Locate the cell with the specified text and output its [x, y] center coordinate. 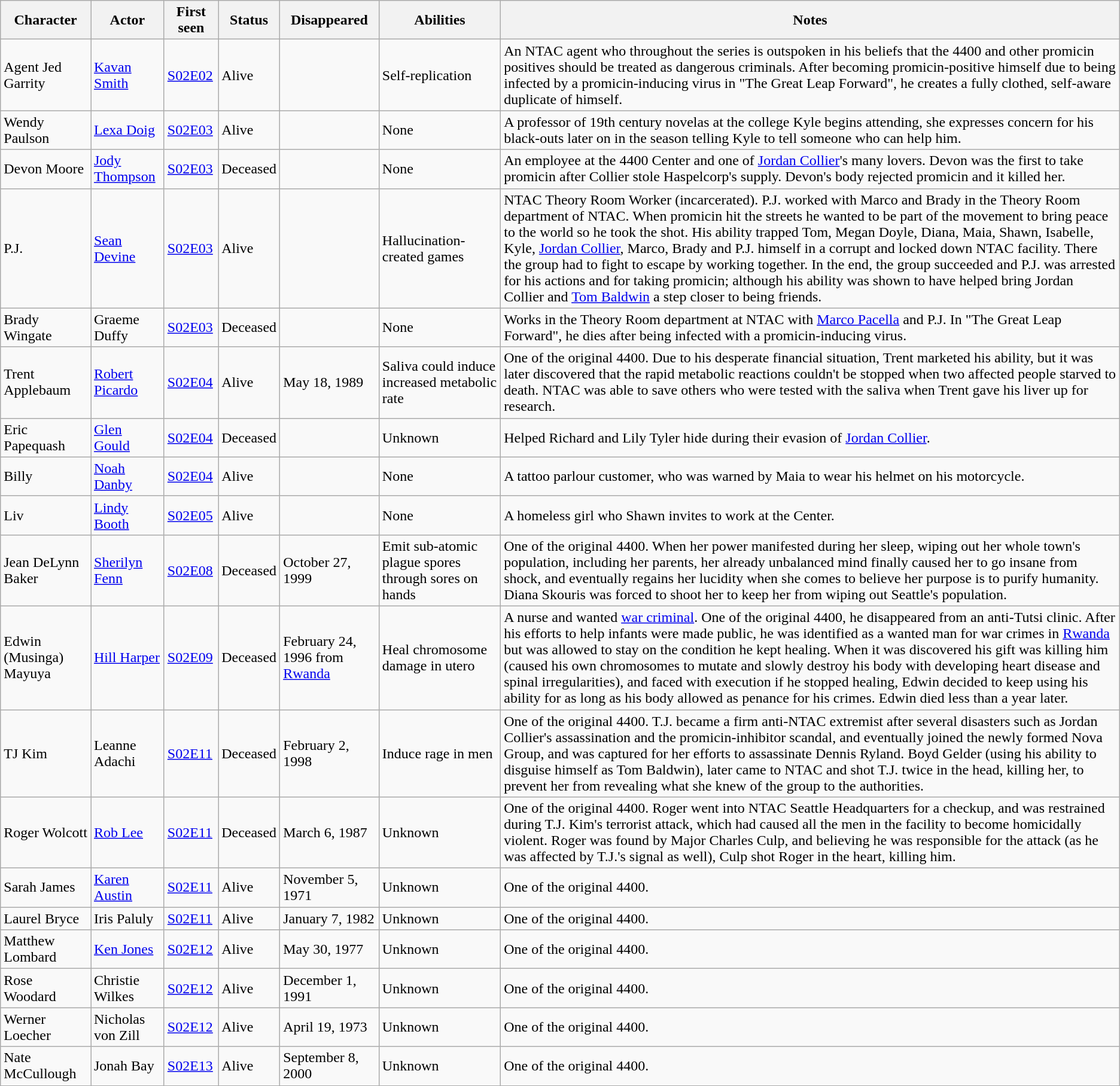
Edwin (Musinga) Mayuya [45, 658]
Rob Lee [128, 832]
P.J. [45, 248]
Lexa Doig [128, 130]
Kavan Smith [128, 75]
September 8, 2000 [330, 1066]
Matthew Lombard [45, 950]
Laurel Bryce [45, 919]
January 7, 1982 [330, 919]
Jean DeLynn Baker [45, 571]
Character [45, 20]
Nate McCullough [45, 1066]
Induce rage in men [439, 753]
Wendy Paulson [45, 130]
October 27, 1999 [330, 571]
Lindy Booth [128, 515]
Status [249, 20]
Roger Wolcott [45, 832]
Karen Austin [128, 887]
Noah Danby [128, 476]
TJ Kim [45, 753]
Hallucination-created games [439, 248]
Notes [810, 20]
Disappeared [330, 20]
Devon Moore [45, 169]
Rose Woodard [45, 988]
Abilities [439, 20]
S02E05 [191, 515]
November 5, 1971 [330, 887]
S02E09 [191, 658]
A homeless girl who Shawn invites to work at the Center. [810, 515]
A tattoo parlour customer, who was warned by Maia to wear his helmet on his motorcycle. [810, 476]
S02E08 [191, 571]
Glen Gould [128, 438]
Billy [45, 476]
Graeme Duffy [128, 328]
Actor [128, 20]
Jonah Bay [128, 1066]
Eric Papequash [45, 438]
Brady Wingate [45, 328]
Christie Wilkes [128, 988]
Agent Jed Garrity [45, 75]
S02E13 [191, 1066]
Emit sub-atomic plague spores through sores on hands [439, 571]
Liv [45, 515]
First seen [191, 20]
April 19, 1973 [330, 1027]
Hill Harper [128, 658]
Werner Loecher [45, 1027]
Ken Jones [128, 950]
Nicholas von Zill [128, 1027]
Trent Applebaum [45, 383]
May 30, 1977 [330, 950]
February 2, 1998 [330, 753]
March 6, 1987 [330, 832]
Sarah James [45, 887]
Self-replication [439, 75]
Sean Devine [128, 248]
Heal chromosome damage in utero [439, 658]
Robert Picardo [128, 383]
December 1, 1991 [330, 988]
May 18, 1989 [330, 383]
Saliva could induce increased metabolic rate [439, 383]
Iris Paluly [128, 919]
February 24, 1996 from Rwanda [330, 658]
Helped Richard and Lily Tyler hide during their evasion of Jordan Collier. [810, 438]
Jody Thompson [128, 169]
S02E02 [191, 75]
Sherilyn Fenn [128, 571]
Leanne Adachi [128, 753]
